For the text-containing cell, return its midpoint in [x, y] coordinate format. 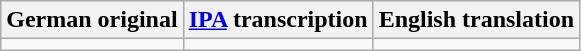
English translation [476, 20]
German original [92, 20]
IPA transcription [278, 20]
